Return (x, y) of the center of cell containing provided text 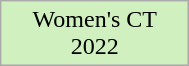
Women's CT 2022 (95, 34)
